Extract the (X, Y) coordinate from the center of the cell holding the provided text.  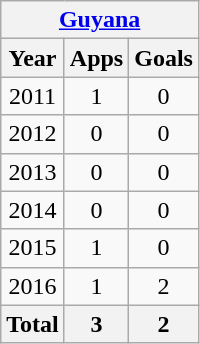
2013 (33, 172)
3 (96, 324)
2015 (33, 248)
Goals (164, 58)
Year (33, 58)
Total (33, 324)
2012 (33, 134)
Guyana (100, 20)
2011 (33, 96)
2014 (33, 210)
Apps (96, 58)
2016 (33, 286)
